Detect which cell encompasses the target text, then output its (X, Y) center coordinate. 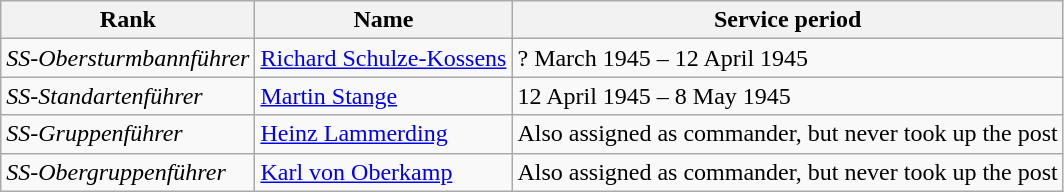
12 April 1945 – 8 May 1945 (788, 96)
SS-Obersturmbannführer (128, 58)
SS-Standartenführer (128, 96)
Heinz Lammerding (384, 134)
Service period (788, 20)
SS-Obergruppenführer (128, 172)
? March 1945 – 12 April 1945 (788, 58)
Karl von Oberkamp (384, 172)
SS-Gruppenführer (128, 134)
Rank (128, 20)
Martin Stange (384, 96)
Richard Schulze-Kossens (384, 58)
Name (384, 20)
